Locate the cell with the specified text and output its [X, Y] center coordinate. 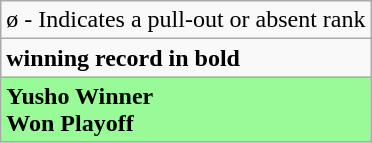
winning record in bold [186, 58]
ø - Indicates a pull-out or absent rank [186, 20]
Yusho WinnerWon Playoff [186, 110]
